Provide the (x, y) coordinate of the cell's center where the given text is located.  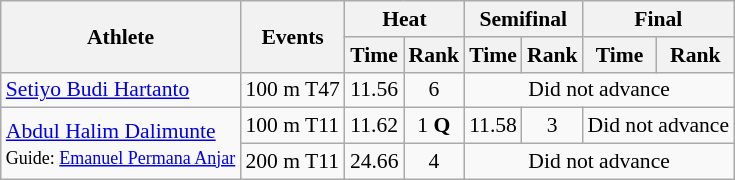
11.56 (374, 90)
Heat (404, 19)
4 (434, 162)
11.58 (493, 126)
100 m T11 (292, 126)
24.66 (374, 162)
Abdul Halim DalimunteGuide: Emanuel Permana Anjar (121, 144)
1 Q (434, 126)
Events (292, 36)
200 m T11 (292, 162)
6 (434, 90)
3 (552, 126)
Final (659, 19)
11.62 (374, 126)
Athlete (121, 36)
Semifinal (523, 19)
Setiyo Budi Hartanto (121, 90)
100 m T47 (292, 90)
